From the cell containing the given text, extract its center point as (X, Y) coordinate. 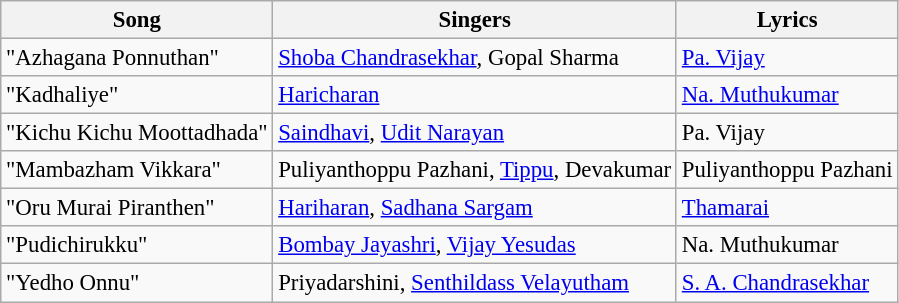
"Yedho Onnu" (137, 283)
Lyrics (786, 20)
Singers (475, 20)
Saindhavi, Udit Narayan (475, 133)
"Pudichirukku" (137, 245)
"Kadhaliye" (137, 95)
Puliyanthoppu Pazhani, Tippu, Devakumar (475, 170)
Shoba Chandrasekhar, Gopal Sharma (475, 58)
Priyadarshini, Senthildass Velayutham (475, 283)
Bombay Jayashri, Vijay Yesudas (475, 245)
"Azhagana Ponnuthan" (137, 58)
"Oru Murai Piranthen" (137, 208)
Haricharan (475, 95)
"Mambazham Vikkara" (137, 170)
Thamarai (786, 208)
Puliyanthoppu Pazhani (786, 170)
S. A. Chandrasekhar (786, 283)
Hariharan, Sadhana Sargam (475, 208)
Song (137, 20)
"Kichu Kichu Moottadhada" (137, 133)
